Locate the cell with the specified text and output its (X, Y) center coordinate. 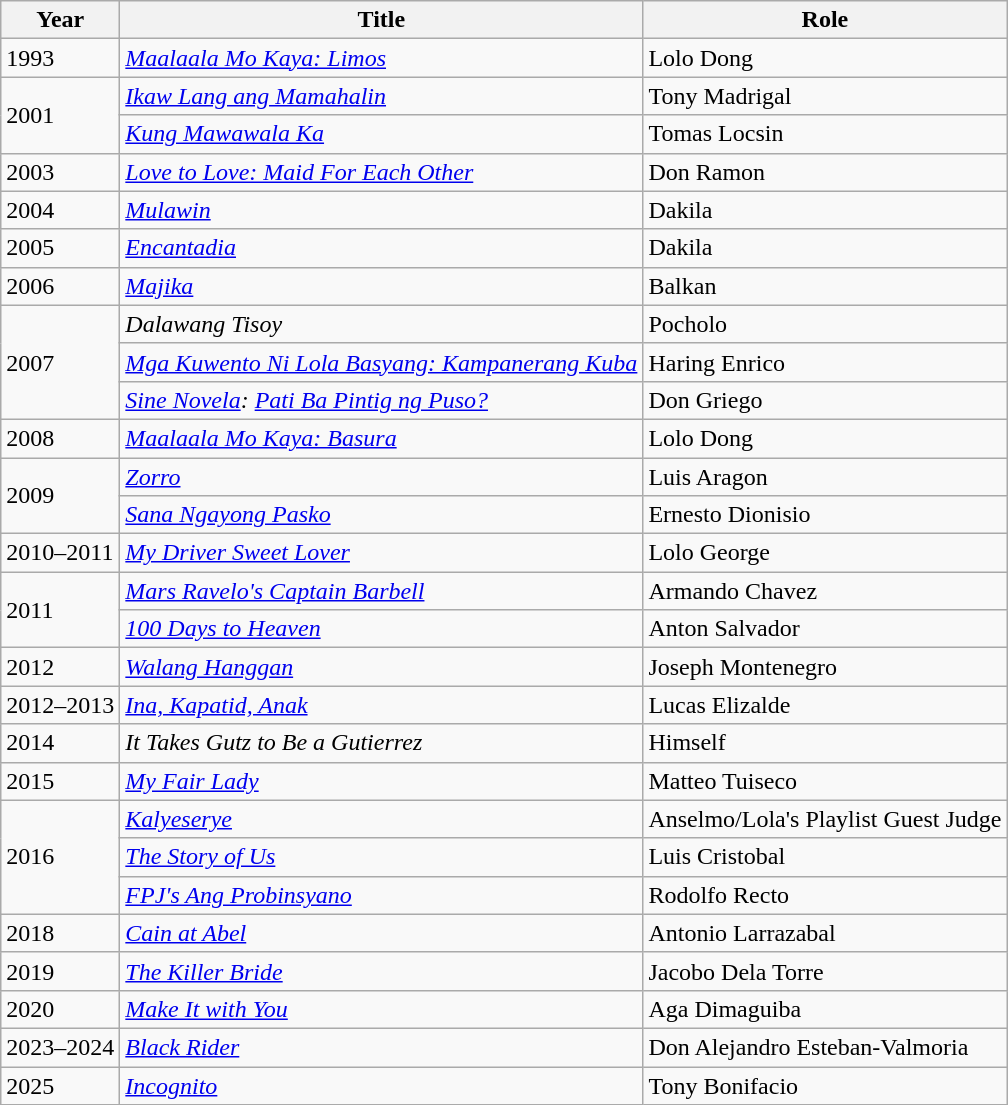
Kung Mawawala Ka (382, 134)
Armando Chavez (825, 591)
Balkan (825, 286)
Don Ramon (825, 172)
Year (60, 20)
2018 (60, 933)
Tomas Locsin (825, 134)
Ikaw Lang ang Mamahalin (382, 96)
2014 (60, 743)
Cain at Abel (382, 933)
Anton Salvador (825, 629)
Tony Madrigal (825, 96)
Luis Cristobal (825, 857)
Black Rider (382, 1047)
Mga Kuwento Ni Lola Basyang: Kampanerang Kuba (382, 362)
1993 (60, 58)
Haring Enrico (825, 362)
Sine Novela: Pati Ba Pintig ng Puso? (382, 400)
Pocholo (825, 324)
100 Days to Heaven (382, 629)
2025 (60, 1085)
Incognito (382, 1085)
Antonio Larrazabal (825, 933)
Kalyeserye (382, 819)
2011 (60, 610)
2020 (60, 1009)
Make It with You (382, 1009)
2015 (60, 781)
2008 (60, 438)
My Fair Lady (382, 781)
2016 (60, 857)
Ernesto Dionisio (825, 515)
Role (825, 20)
Don Alejandro Esteban-Valmoria (825, 1047)
Rodolfo Recto (825, 895)
Maalaala Mo Kaya: Basura (382, 438)
Majika (382, 286)
The Story of Us (382, 857)
2012 (60, 667)
2005 (60, 248)
Lolo George (825, 553)
FPJ's Ang Probinsyano (382, 895)
Himself (825, 743)
Mars Ravelo's Captain Barbell (382, 591)
The Killer Bride (382, 971)
Zorro (382, 477)
2001 (60, 115)
My Driver Sweet Lover (382, 553)
Tony Bonifacio (825, 1085)
Ina, Kapatid, Anak (382, 705)
Dalawang Tisoy (382, 324)
2006 (60, 286)
Don Griego (825, 400)
Matteo Tuiseco (825, 781)
Lucas Elizalde (825, 705)
Aga Dimaguiba (825, 1009)
2012–2013 (60, 705)
Encantadia (382, 248)
Joseph Montenegro (825, 667)
Title (382, 20)
2023–2024 (60, 1047)
2019 (60, 971)
2010–2011 (60, 553)
It Takes Gutz to Be a Gutierrez (382, 743)
Luis Aragon (825, 477)
Anselmo/Lola's Playlist Guest Judge (825, 819)
Sana Ngayong Pasko (382, 515)
Mulawin (382, 210)
2007 (60, 362)
Walang Hanggan (382, 667)
2003 (60, 172)
Maalaala Mo Kaya: Limos (382, 58)
Jacobo Dela Torre (825, 971)
2004 (60, 210)
2009 (60, 496)
Love to Love: Maid For Each Other (382, 172)
